Identify which cell holds the provided text, then report its [X, Y] central coordinate. 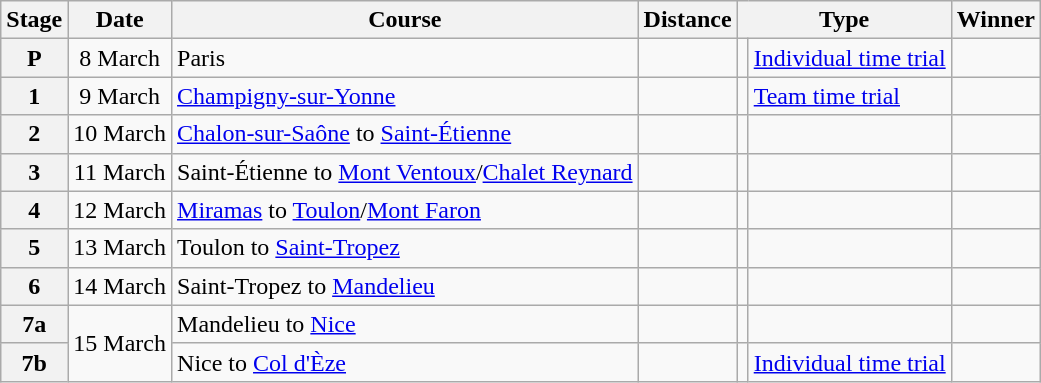
Miramas to Toulon/Mont Faron [406, 210]
P [34, 58]
14 March [120, 286]
6 [34, 286]
7b [34, 362]
12 March [120, 210]
4 [34, 210]
1 [34, 96]
2 [34, 134]
Distance [688, 20]
3 [34, 172]
15 March [120, 343]
8 March [120, 58]
Mandelieu to Nice [406, 324]
13 March [120, 248]
Saint-Étienne to Mont Ventoux/Chalet Reynard [406, 172]
10 March [120, 134]
Type [844, 20]
Chalon-sur-Saône to Saint-Étienne [406, 134]
5 [34, 248]
Winner [996, 20]
Saint-Tropez to Mandelieu [406, 286]
Paris [406, 58]
Date [120, 20]
Nice to Col d'Èze [406, 362]
Champigny-sur-Yonne [406, 96]
Toulon to Saint-Tropez [406, 248]
9 March [120, 96]
Team time trial [850, 96]
Course [406, 20]
Stage [34, 20]
7a [34, 324]
11 March [120, 172]
